Provide the (x, y) coordinate of the cell's center where the given text is located.  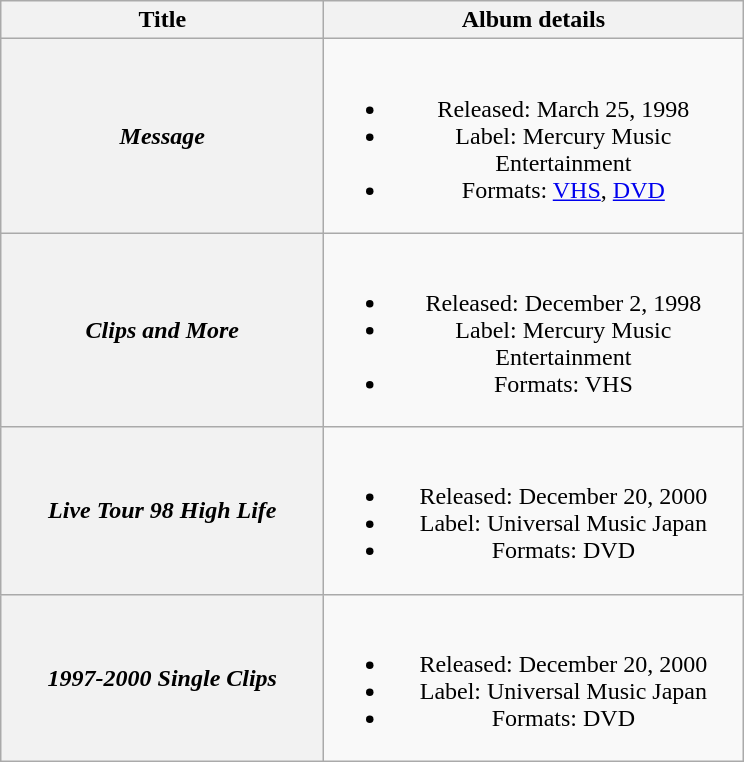
Title (162, 20)
Live Tour 98 High Life (162, 510)
Message (162, 136)
Released: March 25, 1998Label: Mercury Music EntertainmentFormats: VHS, DVD (534, 136)
Released: December 2, 1998Label: Mercury Music EntertainmentFormats: VHS (534, 330)
Album details (534, 20)
1997-2000 Single Clips (162, 678)
Clips and More (162, 330)
